Capture the cell that displays the provided text and extract its [X, Y] central coordinate. 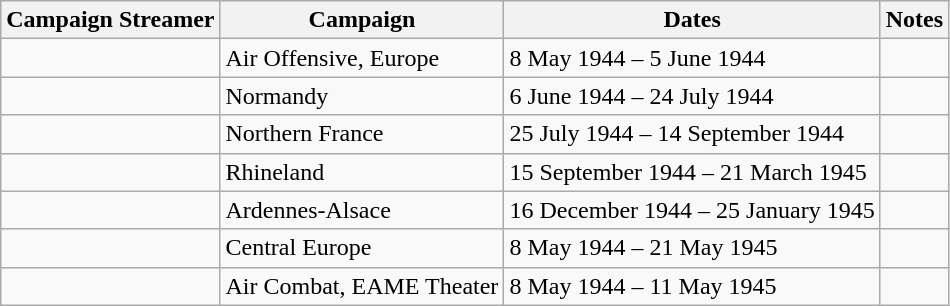
15 September 1944 – 21 March 1945 [692, 172]
Rhineland [362, 172]
6 June 1944 – 24 July 1944 [692, 96]
8 May 1944 – 21 May 1945 [692, 248]
25 July 1944 – 14 September 1944 [692, 134]
Normandy [362, 96]
Ardennes-Alsace [362, 210]
8 May 1944 – 5 June 1944 [692, 58]
Notes [914, 20]
Dates [692, 20]
Central Europe [362, 248]
Campaign [362, 20]
Air Combat, EAME Theater [362, 286]
Campaign Streamer [110, 20]
16 December 1944 – 25 January 1945 [692, 210]
Northern France [362, 134]
8 May 1944 – 11 May 1945 [692, 286]
Air Offensive, Europe [362, 58]
